Output the (x, y) coordinate of the center of the cell containing the given text.  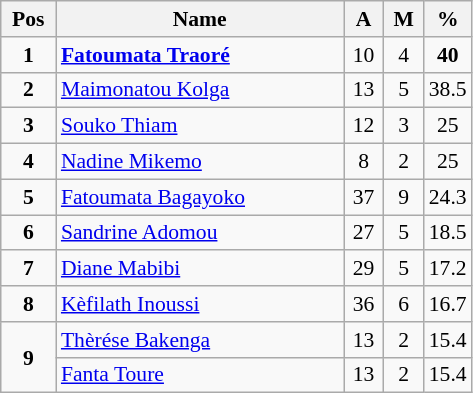
Name (200, 19)
Fanta Toure (200, 375)
27 (364, 233)
Nadine Mikemo (200, 162)
Diane Mabibi (200, 269)
Fatoumata Traoré (200, 55)
Sandrine Adomou (200, 233)
29 (364, 269)
% (448, 19)
36 (364, 304)
Pos (28, 19)
40 (448, 55)
18.5 (448, 233)
Souko Thiam (200, 126)
37 (364, 197)
17.2 (448, 269)
7 (28, 269)
12 (364, 126)
16.7 (448, 304)
M (404, 19)
1 (28, 55)
10 (364, 55)
Maimonatou Kolga (200, 90)
Thèrése Bakenga (200, 340)
24.3 (448, 197)
Kèfilath Inoussi (200, 304)
Fatoumata Bagayoko (200, 197)
A (364, 19)
38.5 (448, 90)
